Search for the cell housing the specified text and yield its (x, y) center coordinate. 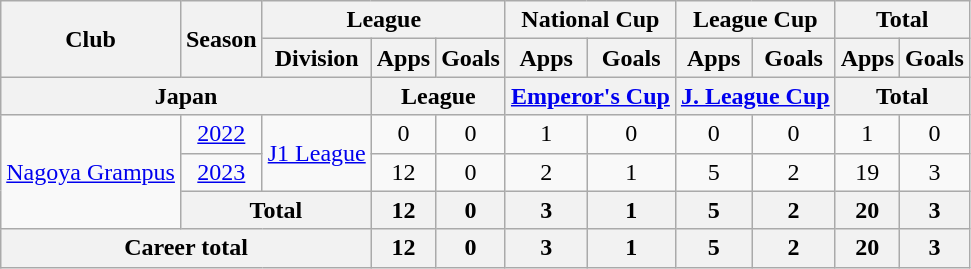
Nagoya Grampus (91, 172)
Emperor's Cup (590, 96)
Season (221, 39)
Japan (186, 96)
Club (91, 39)
2022 (221, 134)
Career total (186, 248)
League Cup (755, 20)
J. League Cup (755, 96)
2023 (221, 172)
National Cup (590, 20)
J1 League (316, 153)
Division (316, 58)
19 (867, 172)
